For the text-containing cell, return its midpoint in (X, Y) coordinate format. 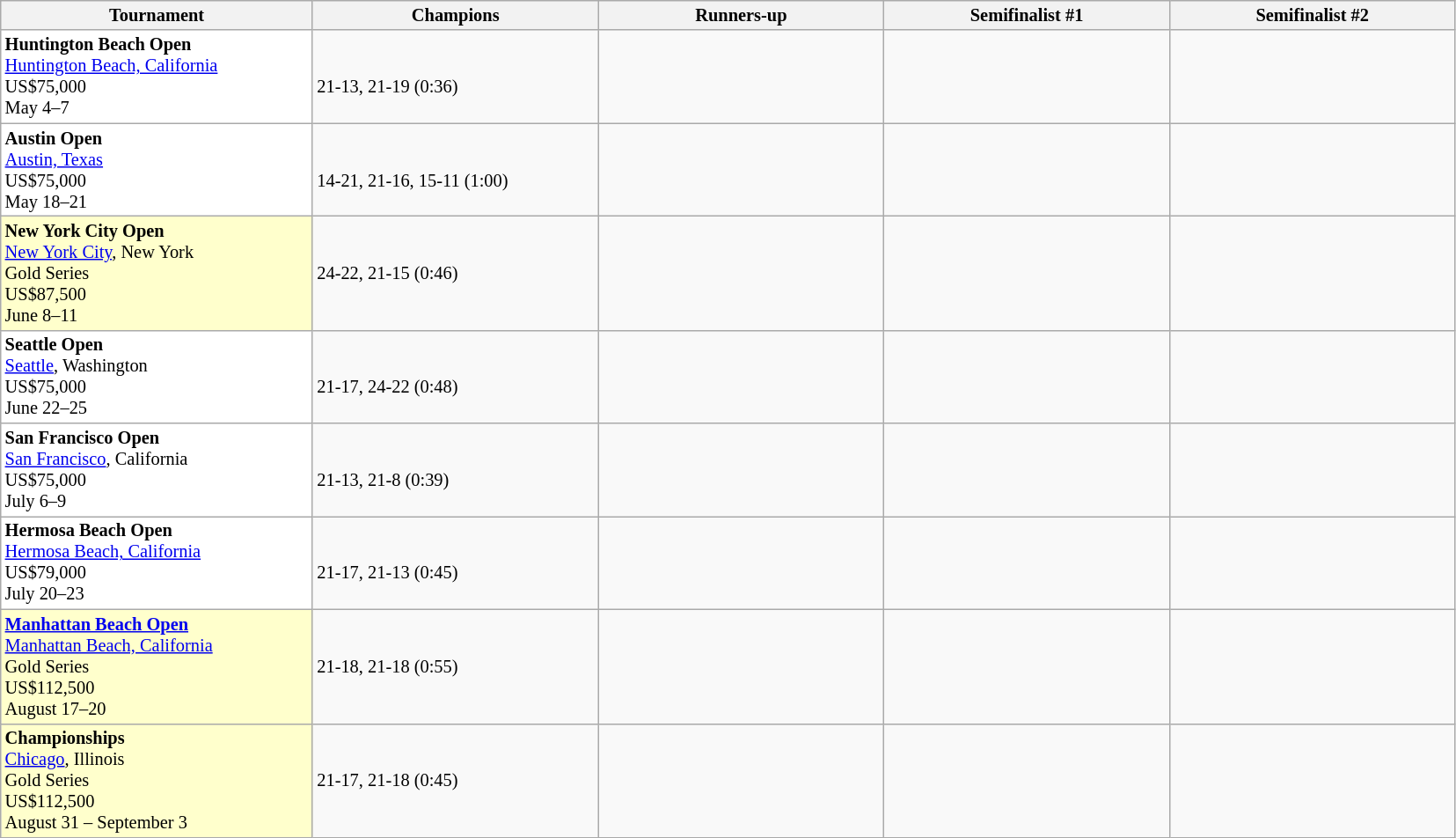
San Francisco OpenSan Francisco, CaliforniaUS$75,000July 6–9 (157, 470)
ChampionshipsChicago, IllinoisGold SeriesUS$112,500August 31 – September 3 (157, 781)
Semifinalist #1 (1028, 15)
21-13, 21-19 (0:36) (456, 77)
Tournament (157, 15)
14-21, 21-16, 15-11 (1:00) (456, 170)
Huntington Beach OpenHuntington Beach, CaliforniaUS$75,000May 4–7 (157, 77)
21-18, 21-18 (0:55) (456, 666)
24-22, 21-15 (0:46) (456, 273)
21-17, 21-13 (0:45) (456, 562)
Seattle OpenSeattle, WashingtonUS$75,000June 22–25 (157, 377)
Runners-up (741, 15)
21-13, 21-8 (0:39) (456, 470)
Champions (456, 15)
Semifinalist #2 (1313, 15)
Manhattan Beach OpenManhattan Beach, CaliforniaGold SeriesUS$112,500August 17–20 (157, 666)
New York City OpenNew York City, New YorkGold SeriesUS$87,500June 8–11 (157, 273)
21-17, 21-18 (0:45) (456, 781)
21-17, 24-22 (0:48) (456, 377)
Austin OpenAustin, TexasUS$75,000May 18–21 (157, 170)
Hermosa Beach OpenHermosa Beach, CaliforniaUS$79,000July 20–23 (157, 562)
